Provide the [x, y] coordinate of the cell's center where the given text is located.  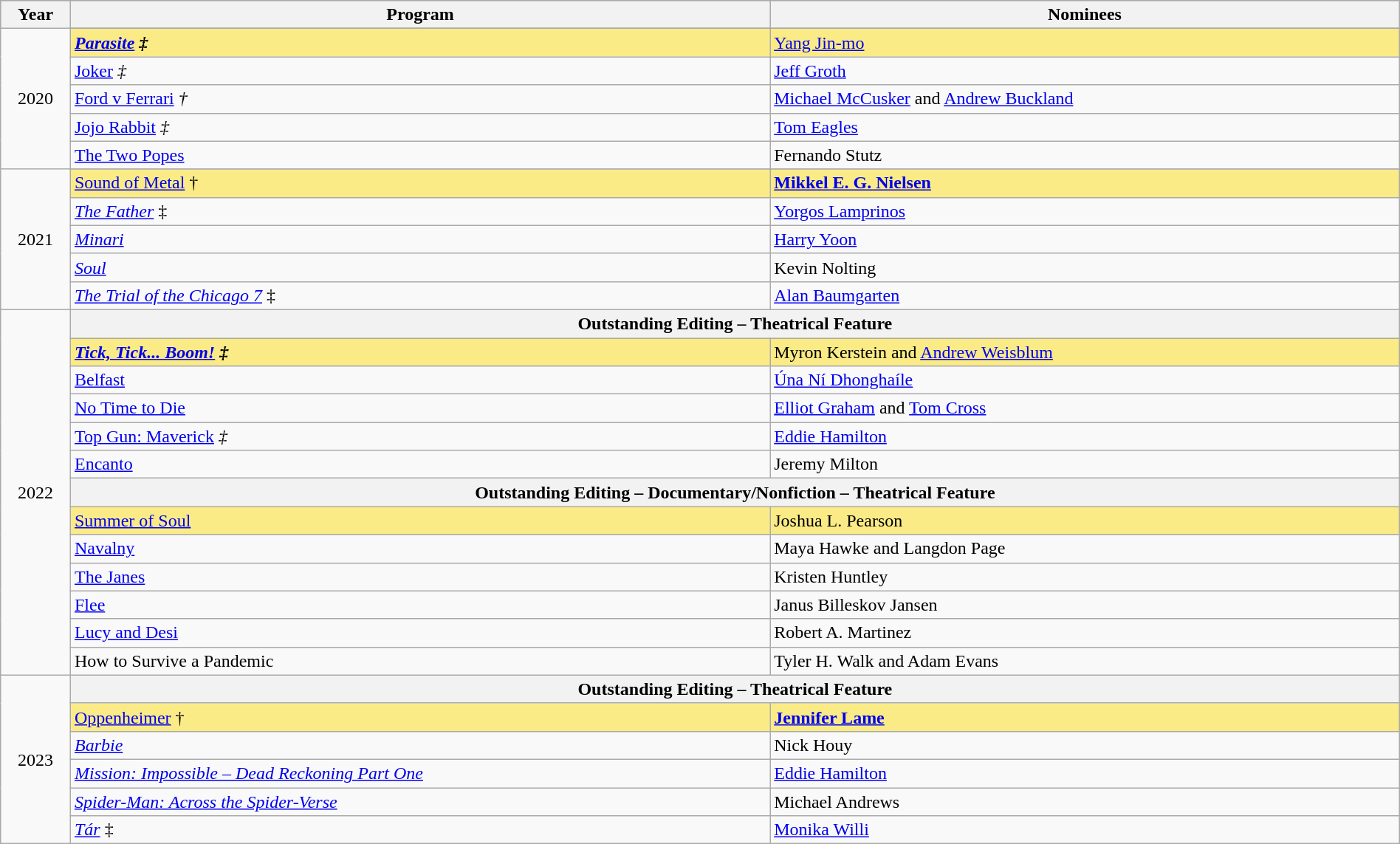
Minari [419, 239]
Mission: Impossible – Dead Reckoning Part One [419, 773]
Alan Baumgarten [1085, 295]
Kristen Huntley [1085, 577]
Encanto [419, 464]
Flee [419, 605]
How to Survive a Pandemic [419, 661]
No Time to Die [419, 408]
Navalny [419, 549]
Monika Willi [1085, 830]
Nick Houy [1085, 745]
Lucy and Desi [419, 633]
Tyler H. Walk and Adam Evans [1085, 661]
Spider-Man: Across the Spider-Verse [419, 801]
2020 [35, 99]
Janus Billeskov Jansen [1085, 605]
Michael McCusker and Andrew Buckland [1085, 99]
The Trial of the Chicago 7 ‡ [419, 295]
Tom Eagles [1085, 127]
Year [35, 15]
Jeremy Milton [1085, 464]
Sound of Metal † [419, 183]
2021 [35, 239]
Belfast [419, 380]
Summer of Soul [419, 521]
2023 [35, 759]
Program [419, 15]
Joker ‡ [419, 71]
Harry Yoon [1085, 239]
Kevin Nolting [1085, 267]
Myron Kerstein and Andrew Weisblum [1085, 352]
Michael Andrews [1085, 801]
Jeff Groth [1085, 71]
Tár ‡ [419, 830]
Oppenheimer † [419, 717]
Úna Ní Dhonghaíle [1085, 380]
Elliot Graham and Tom Cross [1085, 408]
Jennifer Lame [1085, 717]
Soul [419, 267]
Outstanding Editing – Documentary/Nonfiction – Theatrical Feature [735, 493]
Jojo Rabbit ‡ [419, 127]
Fernando Stutz [1085, 155]
Yang Jin-mo [1085, 43]
Robert A. Martinez [1085, 633]
Nominees [1085, 15]
Ford v Ferrari † [419, 99]
2022 [35, 492]
The Janes [419, 577]
The Two Popes [419, 155]
The Father ‡ [419, 211]
Tick, Tick... Boom! ‡ [419, 352]
Yorgos Lamprinos [1085, 211]
Joshua L. Pearson [1085, 521]
Mikkel E. G. Nielsen [1085, 183]
Parasite ‡ [419, 43]
Barbie [419, 745]
Top Gun: Maverick ‡ [419, 436]
Maya Hawke and Langdon Page [1085, 549]
